Scan for the cell matching the given text and deliver its (x, y) coordinate at center. 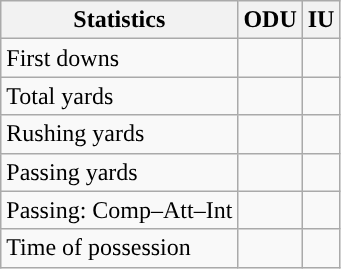
ODU (270, 20)
Passing yards (120, 172)
Statistics (120, 20)
Time of possession (120, 248)
First downs (120, 58)
Rushing yards (120, 134)
Passing: Comp–Att–Int (120, 210)
Total yards (120, 96)
IU (321, 20)
